From the cell containing the given text, extract its center point as (x, y) coordinate. 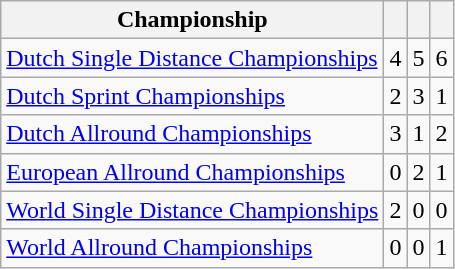
6 (442, 58)
World Single Distance Championships (192, 210)
4 (396, 58)
Dutch Allround Championships (192, 134)
World Allround Championships (192, 248)
Dutch Sprint Championships (192, 96)
European Allround Championships (192, 172)
5 (418, 58)
Dutch Single Distance Championships (192, 58)
Championship (192, 20)
